Detect which cell encompasses the target text, then output its (X, Y) center coordinate. 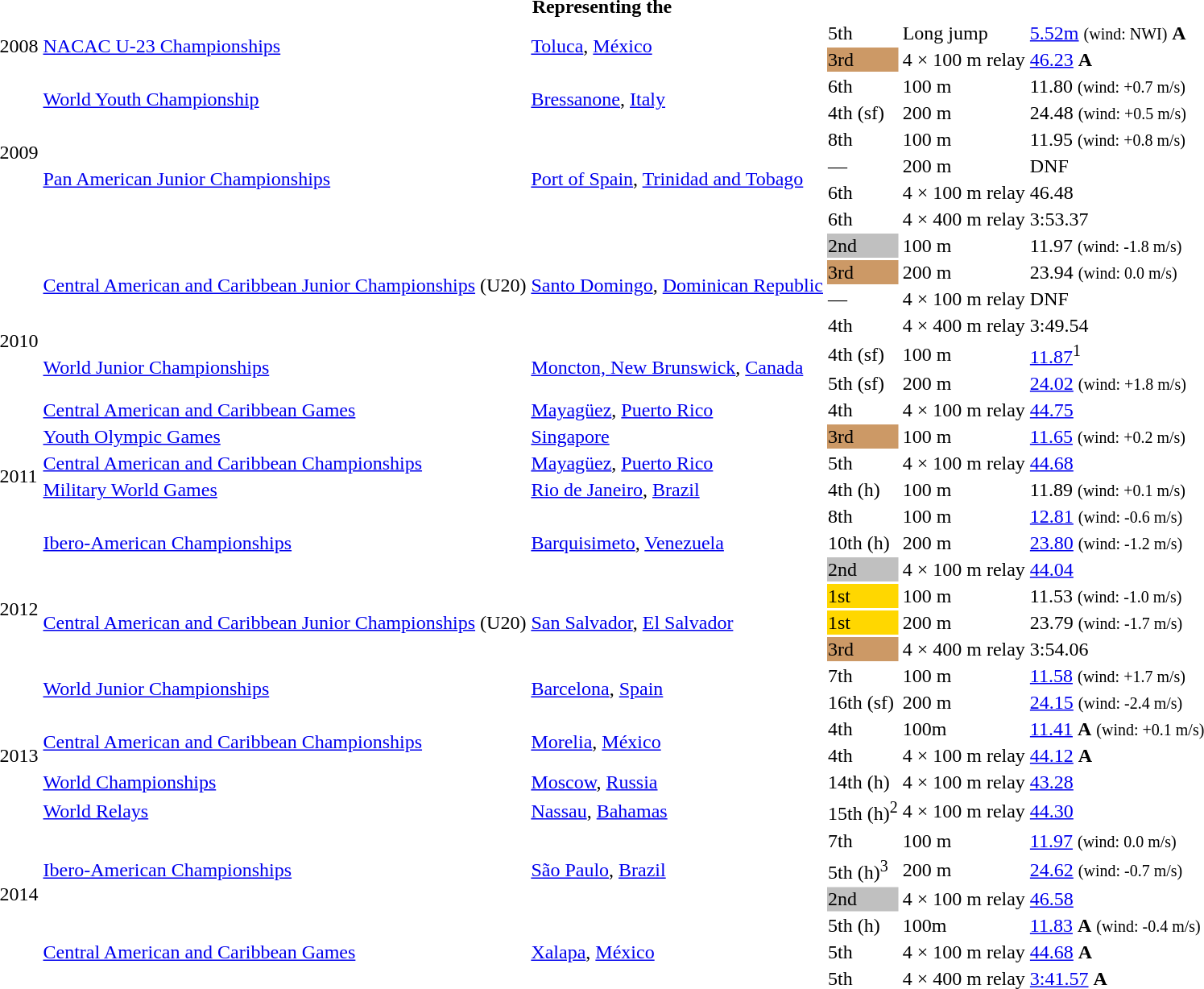
Pan American Junior Championships (285, 179)
Bressanone, Italy (677, 100)
Nassau, Bahamas (677, 811)
5th (sf) (863, 383)
5th (h) (863, 925)
NACAC U-23 Championships (285, 47)
Moscow, Russia (677, 782)
Santo Domingo, Dominican Republic (677, 285)
Rio de Janeiro, Brazil (677, 490)
Morelia, México (677, 743)
World Relays (285, 811)
Central American and Caribbean Games (285, 410)
San Salvador, El Salvador (677, 623)
Singapore (677, 437)
Barquisimeto, Venezuela (677, 543)
Long jump (963, 33)
14th (h) (863, 782)
4th (h) (863, 490)
Moncton, New Brunswick, Canada (677, 367)
World Youth Championship (285, 100)
Port of Spain, Trinidad and Tobago (677, 179)
15th (h)2 (863, 811)
Youth Olympic Games (285, 437)
16th (sf) (863, 702)
World Championships (285, 782)
Barcelona, Spain (677, 689)
5th (h)3 (863, 870)
São Paulo, Brazil (677, 870)
Toluca, México (677, 47)
Military World Games (285, 490)
10th (h) (863, 543)
